Search for the cell housing the specified text and yield its (x, y) center coordinate. 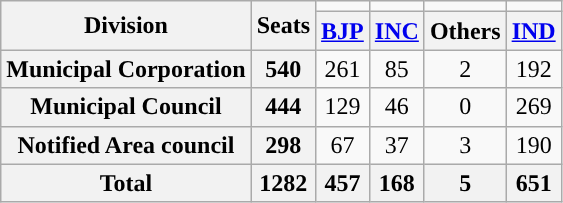
5 (465, 183)
Seats (283, 26)
1282 (283, 183)
Total (126, 183)
INC (396, 31)
269 (534, 107)
67 (343, 145)
651 (534, 183)
0 (465, 107)
168 (396, 183)
129 (343, 107)
540 (283, 69)
261 (343, 69)
192 (534, 69)
3 (465, 145)
IND (534, 31)
2 (465, 69)
Municipal Corporation (126, 69)
37 (396, 145)
85 (396, 69)
BJP (343, 31)
298 (283, 145)
Division (126, 26)
190 (534, 145)
444 (283, 107)
457 (343, 183)
Others (465, 31)
Notified Area council (126, 145)
Municipal Council (126, 107)
46 (396, 107)
